Extract the (X, Y) coordinate from the center of the cell holding the provided text.  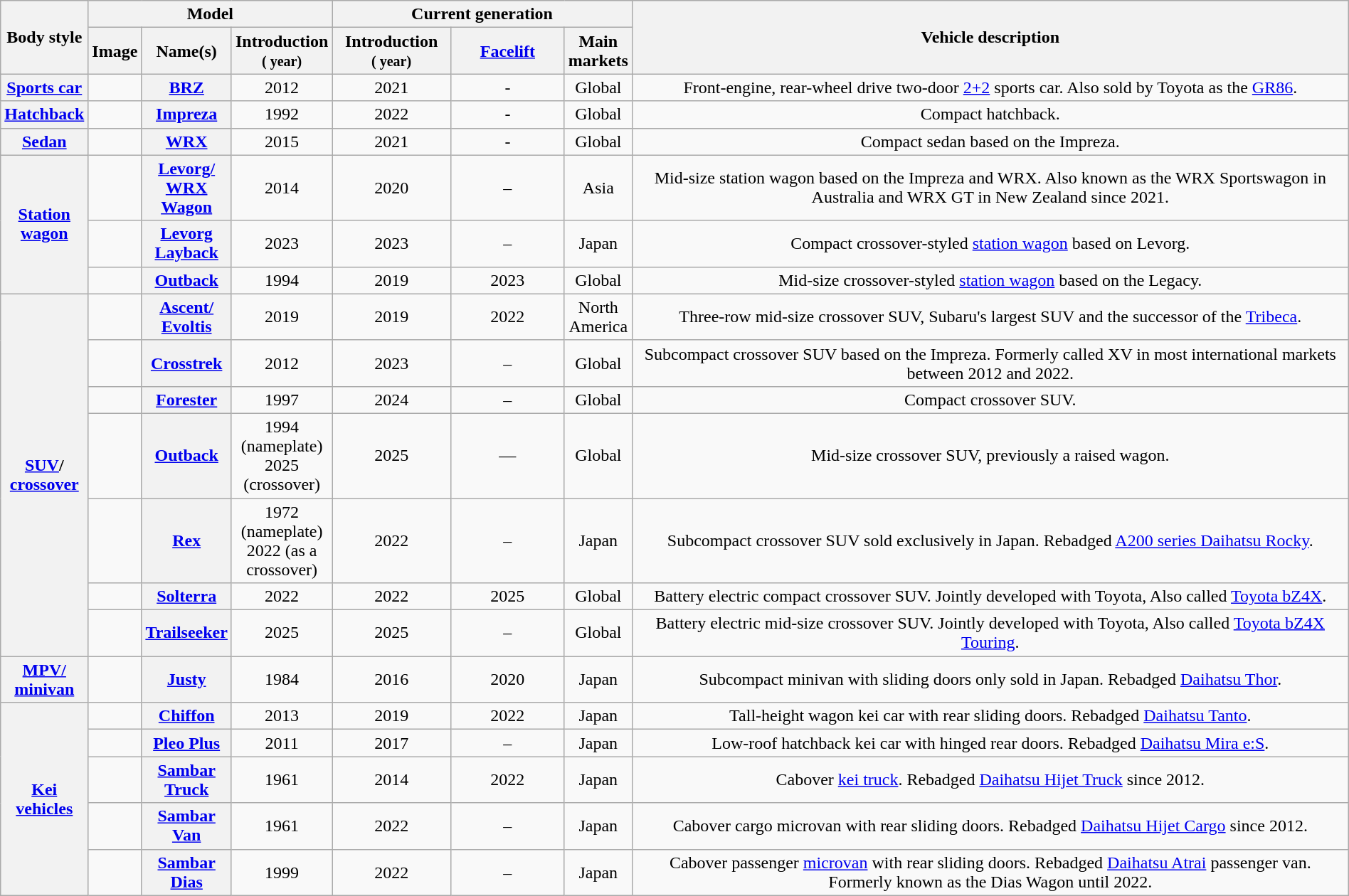
Compact crossover SUV. (990, 400)
Impreza (186, 114)
Sambar Truck (186, 779)
Cabover kei truck. Rebadged Daihatsu Hijet Truck since 2012. (990, 779)
Front-engine, rear-wheel drive two-door 2+2 sports car. Also sold by Toyota as the GR86. (990, 87)
Chiffon (186, 716)
2011 (282, 743)
1994 (nameplate)2025 (crossover) (282, 455)
Tall-height wagon kei car with rear sliding doors. Rebadged Daihatsu Tanto. (990, 716)
Name(s) (186, 51)
Compact sedan based on the Impreza. (990, 142)
Solterra (186, 597)
Compact hatchback. (990, 114)
Battery electric compact crossover SUV. Jointly developed with Toyota, Also called Toyota bZ4X. (990, 597)
Rex (186, 540)
Low-roof hatchback kei car with hinged rear doors. Rebadged Daihatsu Mira e:S. (990, 743)
Cabover cargo microvan with rear sliding doors. Rebadged Daihatsu Hijet Cargo since 2012. (990, 826)
Subcompact crossover SUV based on the Impreza. Formerly called XV in most international markets between 2012 and 2022. (990, 363)
Sambar Dias (186, 872)
Pleo Plus (186, 743)
Forester (186, 400)
1992 (282, 114)
1972 (nameplate)2022 (as a crossover) (282, 540)
Model (211, 14)
1994 (282, 280)
Sports car (44, 87)
Facelift (507, 51)
WRX (186, 142)
Mid-size crossover SUV, previously a raised wagon. (990, 455)
1999 (282, 872)
Body style (44, 37)
2017 (391, 743)
— (507, 455)
2013 (282, 716)
Image (115, 51)
1997 (282, 400)
2015 (282, 142)
Asia (598, 188)
Mid-size crossover-styled station wagon based on the Legacy. (990, 280)
North America (598, 317)
Sedan (44, 142)
Kei vehicles (44, 799)
Justy (186, 680)
Cabover passenger microvan with rear sliding doors. Rebadged Daihatsu Atrai passenger van. Formerly known as the Dias Wagon until 2022. (990, 872)
Current generation (482, 14)
Sambar Van (186, 826)
Three-row mid-size crossover SUV, Subaru's largest SUV and the successor of the Tribeca. (990, 317)
Subcompact crossover SUV sold exclusively in Japan. Rebadged A200 series Daihatsu Rocky. (990, 540)
Ascent/Evoltis (186, 317)
Levorg/WRX Wagon (186, 188)
Subcompact minivan with sliding doors only sold in Japan. Rebadged Daihatsu Thor. (990, 680)
SUV/crossover (44, 475)
2016 (391, 680)
Trailseeker (186, 633)
Crosstrek (186, 363)
1984 (282, 680)
Compact crossover-styled station wagon based on Levorg. (990, 243)
Levorg Layback (186, 243)
2024 (391, 400)
Station wagon (44, 225)
Mid-size station wagon based on the Impreza and WRX. Also known as the WRX Sportswagon in Australia and WRX GT in New Zealand since 2021. (990, 188)
BRZ (186, 87)
Vehicle description (990, 37)
Battery electric mid-size crossover SUV. Jointly developed with Toyota, Also called Toyota bZ4X Touring. (990, 633)
Hatchback (44, 114)
MPV/minivan (44, 680)
Main markets (598, 51)
